Find where the given text appears and provide that cell's center as [x, y] coordinate. 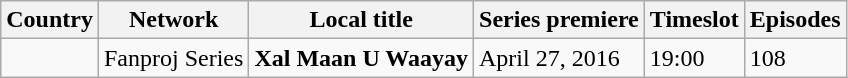
April 27, 2016 [560, 58]
Country [50, 20]
Network [173, 20]
108 [795, 58]
Fanproj Series [173, 58]
Timeslot [694, 20]
Local title [362, 20]
Xal Maan U Waayay [362, 58]
Series premiere [560, 20]
Episodes [795, 20]
19:00 [694, 58]
